Provide the [x, y] coordinate of the cell's center where the given text is located.  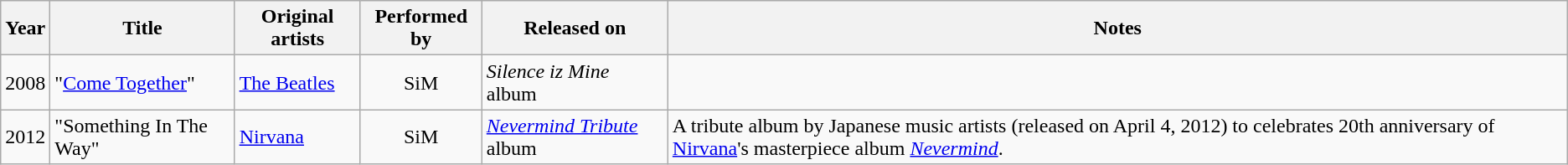
The Beatles [297, 82]
Nevermind Tribute album [575, 137]
Original artists [297, 28]
Year [25, 28]
Nirvana [297, 137]
Notes [1117, 28]
Released on [575, 28]
Silence iz Mine album [575, 82]
A tribute album by Japanese music artists (released on April 4, 2012) to celebrates 20th anniversary of Nirvana's masterpiece album Nevermind. [1117, 137]
2012 [25, 137]
"Something In The Way" [142, 137]
Title [142, 28]
"Come Together" [142, 82]
2008 [25, 82]
Performed by [420, 28]
